Output the (X, Y) coordinate of the center of the cell containing the given text.  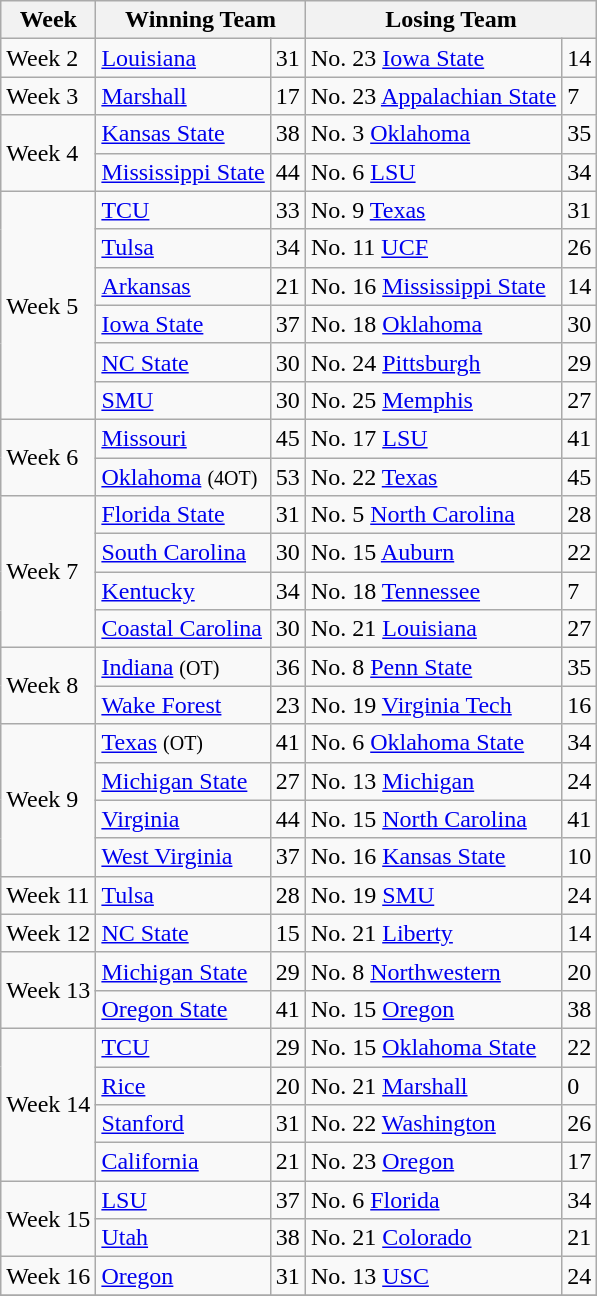
Louisiana (183, 58)
Losing Team (450, 20)
No. 15 Oregon (433, 1009)
Kentucky (183, 591)
No. 21 Marshall (433, 1085)
No. 22 Washington (433, 1124)
West Virginia (183, 857)
No. 17 LSU (433, 438)
No. 18 Tennessee (433, 591)
SMU (183, 400)
No. 6 Oklahoma State (433, 743)
Week 12 (48, 933)
Utah (183, 1238)
Oklahoma (4OT) (183, 477)
No. 15 Auburn (433, 553)
No. 11 UCF (433, 248)
Week 4 (48, 153)
Stanford (183, 1124)
Week 3 (48, 96)
Marshall (183, 96)
Oregon (183, 1276)
23 (288, 705)
53 (288, 477)
Week 5 (48, 305)
LSU (183, 1200)
No. 13 Michigan (433, 781)
No. 6 Florida (433, 1200)
No. 21 Liberty (433, 933)
No. 15 North Carolina (433, 819)
0 (580, 1085)
Winning Team (200, 20)
No. 24 Pittsburgh (433, 362)
Kansas State (183, 134)
No. 19 SMU (433, 895)
Arkansas (183, 286)
Week 2 (48, 58)
California (183, 1162)
No. 21 Colorado (433, 1238)
No. 23 Iowa State (433, 58)
South Carolina (183, 553)
Week 15 (48, 1219)
No. 15 Oklahoma State (433, 1047)
Virginia (183, 819)
Indiana (OT) (183, 667)
Iowa State (183, 324)
10 (580, 857)
No. 6 LSU (433, 172)
Florida State (183, 515)
No. 16 Mississippi State (433, 286)
No. 3 Oklahoma (433, 134)
36 (288, 667)
Week 9 (48, 800)
16 (580, 705)
Week 11 (48, 895)
No. 21 Louisiana (433, 629)
No. 25 Memphis (433, 400)
No. 18 Oklahoma (433, 324)
Week 7 (48, 572)
Week (48, 20)
No. 8 Northwestern (433, 971)
Week 14 (48, 1104)
No. 23 Appalachian State (433, 96)
No. 5 North Carolina (433, 515)
No. 19 Virginia Tech (433, 705)
Rice (183, 1085)
No. 13 USC (433, 1276)
No. 16 Kansas State (433, 857)
No. 8 Penn State (433, 667)
Week 8 (48, 686)
No. 23 Oregon (433, 1162)
Texas (OT) (183, 743)
Week 6 (48, 457)
Missouri (183, 438)
No. 22 Texas (433, 477)
No. 9 Texas (433, 210)
Oregon State (183, 1009)
Mississippi State (183, 172)
Wake Forest (183, 705)
33 (288, 210)
Week 16 (48, 1276)
Coastal Carolina (183, 629)
15 (288, 933)
Week 13 (48, 990)
